Provide the [x, y] coordinate of the cell's center where the given text is located.  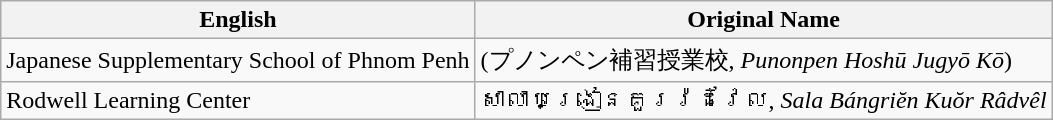
សាលាបង្រៀនគួររ៉ដវែល, Sala Bángriĕn Kuŏr Râdvêl [764, 100]
Rodwell Learning Center [238, 100]
(プノンペン補習授業校, Punonpen Hoshū Jugyō Kō) [764, 60]
English [238, 20]
Original Name [764, 20]
Japanese Supplementary School of Phnom Penh [238, 60]
